Return the (x, y) coordinate for the center point of the cell that contains the specified text.  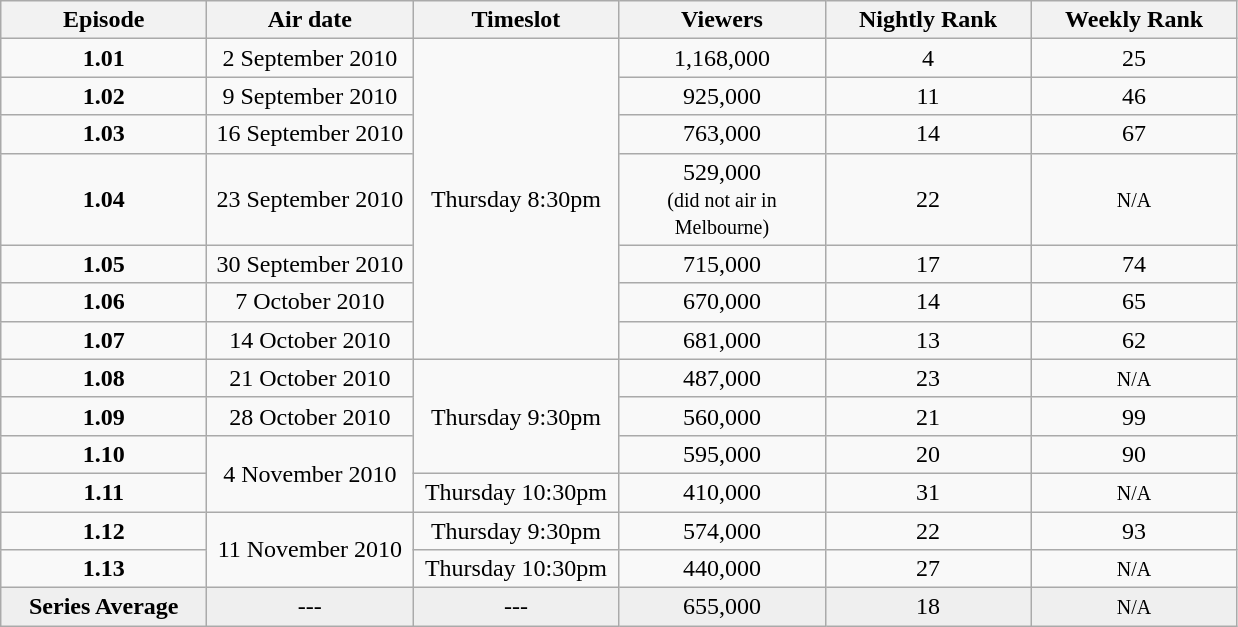
16 September 2010 (310, 134)
681,000 (722, 340)
30 September 2010 (310, 264)
574,000 (722, 531)
74 (1134, 264)
67 (1134, 134)
93 (1134, 531)
20 (928, 454)
715,000 (722, 264)
62 (1134, 340)
Timeslot (516, 20)
11 (928, 96)
1.02 (104, 96)
4 (928, 58)
1.01 (104, 58)
17 (928, 264)
595,000 (722, 454)
Episode (104, 20)
1.10 (104, 454)
21 (928, 416)
560,000 (722, 416)
487,000 (722, 378)
9 September 2010 (310, 96)
23 September 2010 (310, 199)
1.04 (104, 199)
90 (1134, 454)
655,000 (722, 607)
18 (928, 607)
27 (928, 569)
13 (928, 340)
2 September 2010 (310, 58)
23 (928, 378)
Series Average (104, 607)
1.05 (104, 264)
440,000 (722, 569)
Air date (310, 20)
529,000(did not air in Melbourne) (722, 199)
99 (1134, 416)
1.07 (104, 340)
1.09 (104, 416)
31 (928, 492)
1.12 (104, 531)
11 November 2010 (310, 550)
1.08 (104, 378)
925,000 (722, 96)
14 October 2010 (310, 340)
4 November 2010 (310, 473)
28 October 2010 (310, 416)
1.03 (104, 134)
7 October 2010 (310, 302)
1.11 (104, 492)
Thursday 8:30pm (516, 199)
1,168,000 (722, 58)
410,000 (722, 492)
21 October 2010 (310, 378)
25 (1134, 58)
Weekly Rank (1134, 20)
Viewers (722, 20)
46 (1134, 96)
1.06 (104, 302)
65 (1134, 302)
1.13 (104, 569)
670,000 (722, 302)
763,000 (722, 134)
Nightly Rank (928, 20)
